Detect which cell encompasses the target text, then output its (x, y) center coordinate. 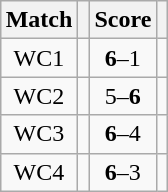
WC1 (39, 58)
5–6 (123, 96)
Score (123, 20)
WC2 (39, 96)
WC4 (39, 172)
WC3 (39, 134)
6–3 (123, 172)
6–4 (123, 134)
6–1 (123, 58)
Match (39, 20)
